Extract the [X, Y] coordinate from the center of the cell holding the provided text.  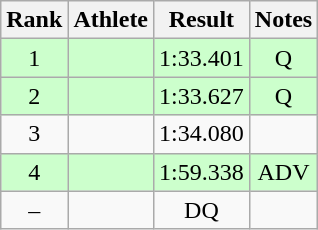
1:33.401 [202, 58]
1:59.338 [202, 172]
1:34.080 [202, 134]
– [34, 210]
2 [34, 96]
DQ [202, 210]
1 [34, 58]
Notes [283, 20]
Athlete [111, 20]
1:33.627 [202, 96]
Result [202, 20]
Rank [34, 20]
4 [34, 172]
ADV [283, 172]
3 [34, 134]
